Detect which cell encompasses the target text, then output its [x, y] center coordinate. 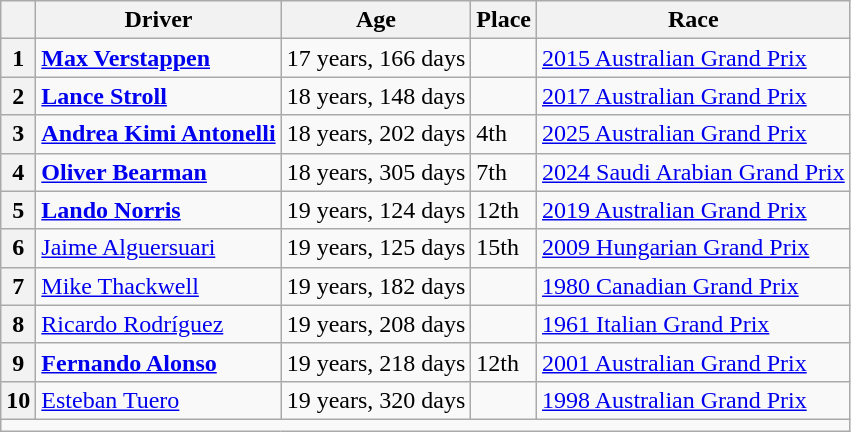
4 [18, 172]
17 years, 166 days [376, 58]
7 [18, 286]
19 years, 218 days [376, 362]
Race [694, 20]
6 [18, 248]
3 [18, 134]
1998 Australian Grand Prix [694, 400]
19 years, 125 days [376, 248]
2024 Saudi Arabian Grand Prix [694, 172]
15th [504, 248]
1980 Canadian Grand Prix [694, 286]
1961 Italian Grand Prix [694, 324]
2001 Australian Grand Prix [694, 362]
Lance Stroll [158, 96]
2015 Australian Grand Prix [694, 58]
Fernando Alonso [158, 362]
19 years, 320 days [376, 400]
8 [18, 324]
19 years, 208 days [376, 324]
2025 Australian Grand Prix [694, 134]
18 years, 202 days [376, 134]
Mike Thackwell [158, 286]
Driver [158, 20]
Jaime Alguersuari [158, 248]
Ricardo Rodríguez [158, 324]
Max Verstappen [158, 58]
18 years, 148 days [376, 96]
1 [18, 58]
2 [18, 96]
9 [18, 362]
4th [504, 134]
19 years, 182 days [376, 286]
18 years, 305 days [376, 172]
Place [504, 20]
Oliver Bearman [158, 172]
Lando Norris [158, 210]
2019 Australian Grand Prix [694, 210]
Andrea Kimi Antonelli [158, 134]
2009 Hungarian Grand Prix [694, 248]
10 [18, 400]
5 [18, 210]
7th [504, 172]
19 years, 124 days [376, 210]
Age [376, 20]
2017 Australian Grand Prix [694, 96]
Esteban Tuero [158, 400]
